Scan for the cell matching the given text and deliver its (x, y) coordinate at center. 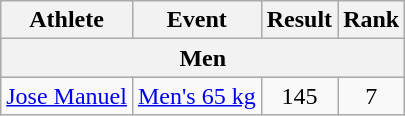
7 (372, 96)
Men (203, 58)
Rank (372, 20)
Result (299, 20)
Event (196, 20)
Jose Manuel (67, 96)
145 (299, 96)
Athlete (67, 20)
Men's 65 kg (196, 96)
